For the text-containing cell, return its midpoint in [x, y] coordinate format. 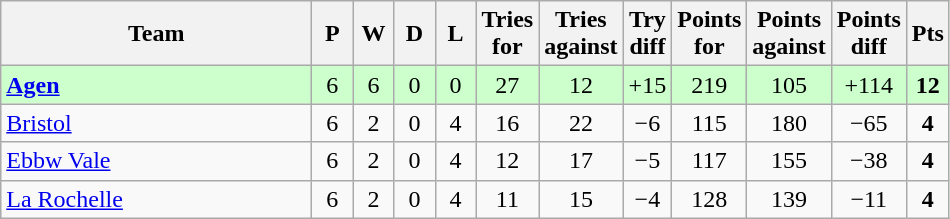
Points against [789, 34]
L [456, 34]
Try diff [648, 34]
Team [156, 34]
16 [508, 123]
11 [508, 199]
D [414, 34]
P [332, 34]
139 [789, 199]
105 [789, 85]
117 [710, 161]
Pts [928, 34]
+15 [648, 85]
115 [710, 123]
180 [789, 123]
−5 [648, 161]
155 [789, 161]
Agen [156, 85]
−6 [648, 123]
17 [581, 161]
Points diff [868, 34]
+114 [868, 85]
−4 [648, 199]
27 [508, 85]
−38 [868, 161]
Tries against [581, 34]
22 [581, 123]
−11 [868, 199]
Tries for [508, 34]
Ebbw Vale [156, 161]
La Rochelle [156, 199]
−65 [868, 123]
128 [710, 199]
Points for [710, 34]
Bristol [156, 123]
219 [710, 85]
W [374, 34]
15 [581, 199]
